Pinpoint the cell where the given text exists, returning its (x, y) midpoint coordinate. 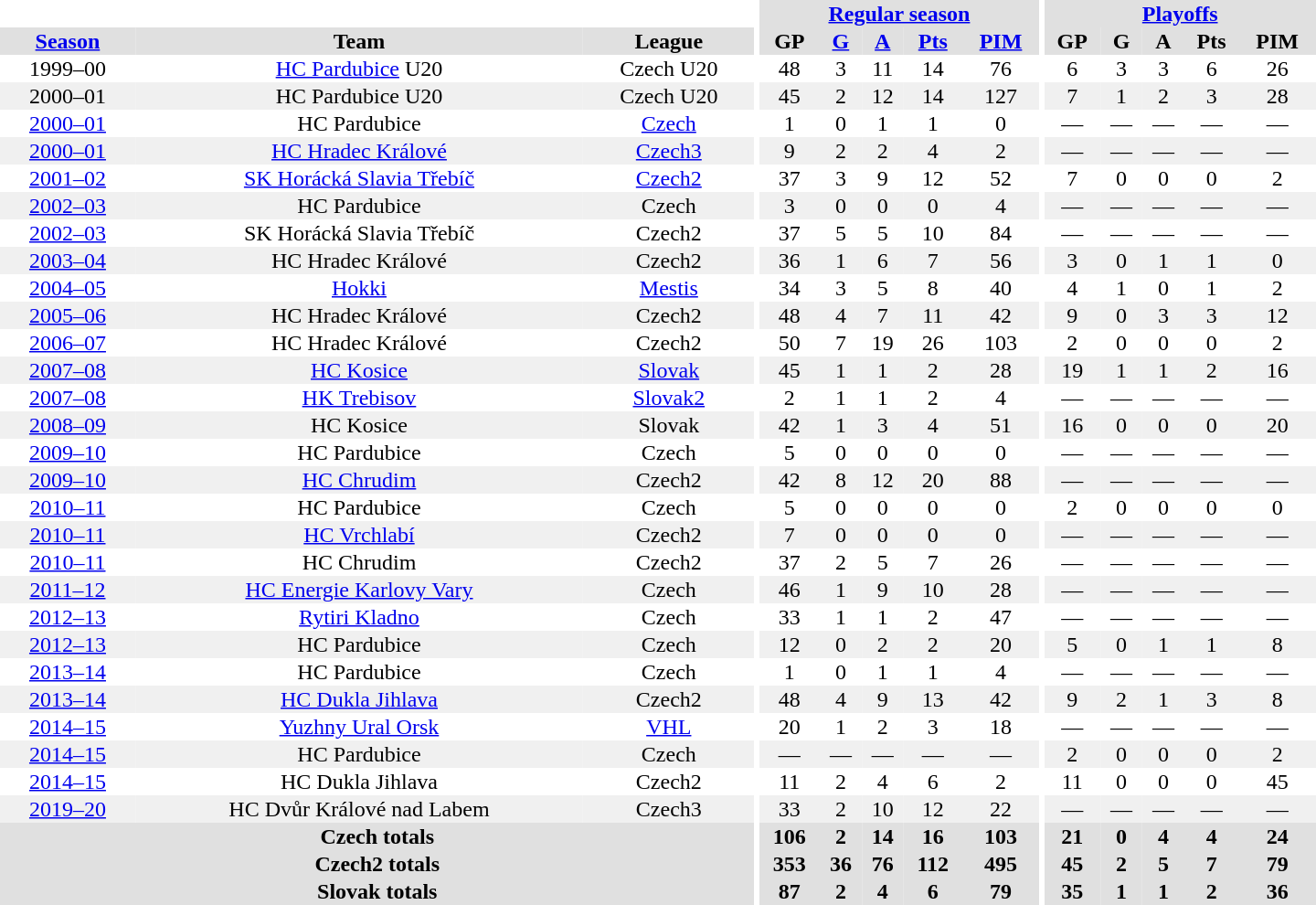
56 (1001, 261)
106 (790, 836)
13 (933, 699)
Slovak2 (669, 398)
Slovak totals (377, 891)
Czech totals (377, 836)
34 (790, 288)
112 (933, 864)
2008–09 (68, 425)
35 (1072, 891)
Playoffs (1180, 14)
353 (790, 864)
HK Trebisov (359, 398)
87 (790, 891)
2004–05 (68, 288)
HC Vrchlabí (359, 535)
22 (1001, 809)
84 (1001, 233)
VHL (669, 727)
Team (359, 41)
495 (1001, 864)
2006–07 (68, 343)
Regular season (899, 14)
47 (1001, 617)
1999–00 (68, 69)
Yuzhny Ural Orsk (359, 727)
40 (1001, 288)
2019–20 (68, 809)
18 (1001, 727)
127 (1001, 96)
88 (1001, 480)
24 (1278, 836)
Mestis (669, 288)
League (669, 41)
Rytiri Kladno (359, 617)
50 (790, 343)
HC Energie Karlovy Vary (359, 590)
21 (1072, 836)
46 (790, 590)
Hokki (359, 288)
52 (1001, 178)
HC Dvůr Králové nad Labem (359, 809)
51 (1001, 425)
2011–12 (68, 590)
2001–02 (68, 178)
Czech2 totals (377, 864)
Season (68, 41)
2005–06 (68, 315)
2003–04 (68, 261)
